For the text-containing cell, return its midpoint in [x, y] coordinate format. 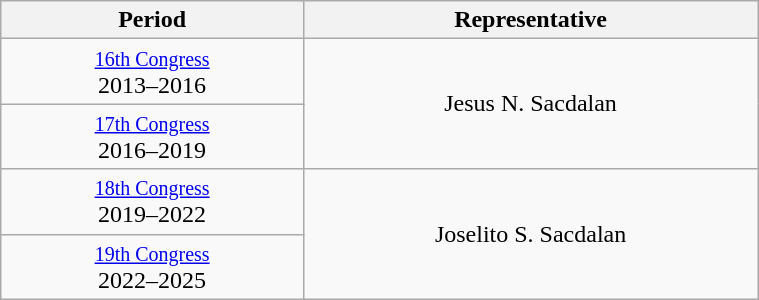
17th Congress2016–2019 [152, 136]
Representative [530, 20]
Joselito S. Sacdalan [530, 234]
19th Congress2022–2025 [152, 266]
Jesus N. Sacdalan [530, 104]
16th Congress2013–2016 [152, 72]
Period [152, 20]
18th Congress2019–2022 [152, 202]
